Capture the cell that displays the provided text and extract its [x, y] central coordinate. 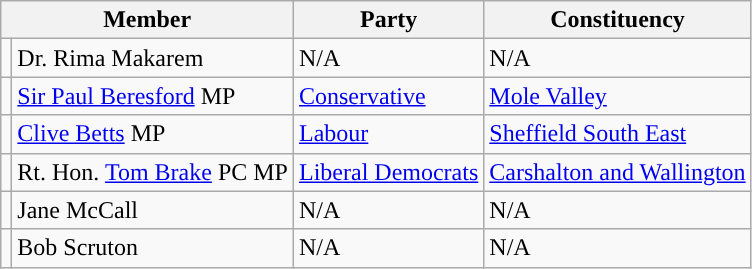
Bob Scruton [153, 248]
Carshalton and Wallington [618, 172]
Rt. Hon. Tom Brake PC MP [153, 172]
Labour [388, 134]
Clive Betts MP [153, 134]
Mole Valley [618, 96]
Sir Paul Beresford MP [153, 96]
Liberal Democrats [388, 172]
Party [388, 20]
Dr. Rima Makarem [153, 58]
Conservative [388, 96]
Member [148, 20]
Constituency [618, 20]
Sheffield South East [618, 134]
Jane McCall [153, 210]
